Pinpoint the cell where the given text exists, returning its [x, y] midpoint coordinate. 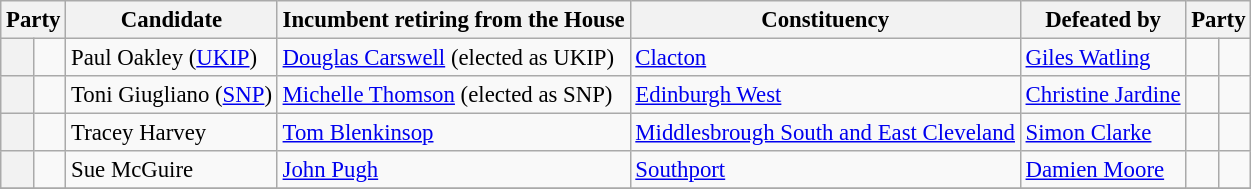
Middlesbrough South and East Cleveland [825, 133]
Giles Watling [1103, 58]
Sue McGuire [172, 170]
Southport [825, 170]
Douglas Carswell (elected as UKIP) [454, 58]
Simon Clarke [1103, 133]
Paul Oakley (UKIP) [172, 58]
Defeated by [1103, 20]
Edinburgh West [825, 95]
Tom Blenkinsop [454, 133]
Constituency [825, 20]
Tracey Harvey [172, 133]
Christine Jardine [1103, 95]
Clacton [825, 58]
John Pugh [454, 170]
Toni Giugliano (SNP) [172, 95]
Michelle Thomson (elected as SNP) [454, 95]
Candidate [172, 20]
Incumbent retiring from the House [454, 20]
Damien Moore [1103, 170]
